Locate the cell with the specified text and output its [X, Y] center coordinate. 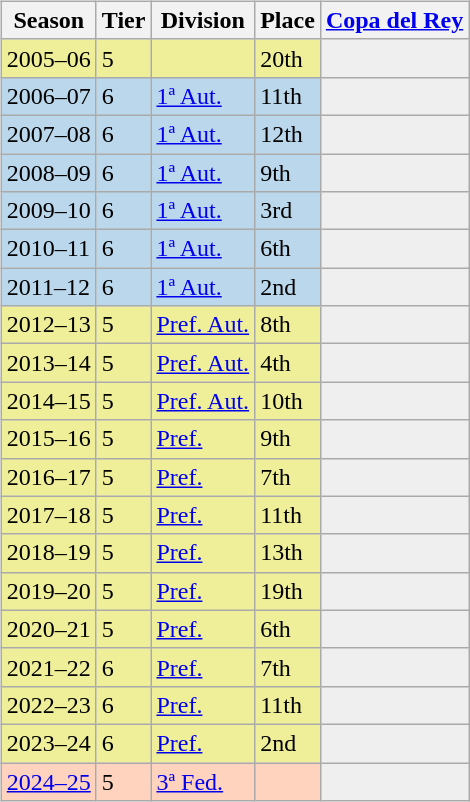
2006–07 [48, 96]
19th [288, 591]
2019–20 [48, 591]
2010–11 [48, 249]
8th [288, 325]
Copa del Rey [394, 20]
2016–17 [48, 477]
2020–21 [48, 629]
2022–23 [48, 705]
2012–13 [48, 325]
2024–25 [48, 781]
13th [288, 553]
Division [203, 20]
3rd [288, 211]
2011–12 [48, 287]
2013–14 [48, 363]
12th [288, 134]
2007–08 [48, 134]
2018–19 [48, 553]
2014–15 [48, 401]
Season [48, 20]
4th [288, 363]
2017–18 [48, 515]
2008–09 [48, 173]
3ª Fed. [203, 781]
10th [288, 401]
2015–16 [48, 439]
2023–24 [48, 743]
20th [288, 58]
2005–06 [48, 58]
Tier [124, 20]
2021–22 [48, 667]
2009–10 [48, 211]
Place [288, 20]
